Provide the [X, Y] coordinate of the cell's center where the given text is located.  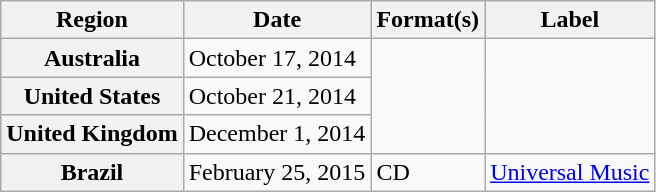
United Kingdom [92, 134]
Format(s) [428, 20]
December 1, 2014 [277, 134]
October 17, 2014 [277, 58]
Date [277, 20]
October 21, 2014 [277, 96]
Region [92, 20]
CD [428, 172]
February 25, 2015 [277, 172]
Brazil [92, 172]
Australia [92, 58]
Label [570, 20]
Universal Music [570, 172]
United States [92, 96]
